Pinpoint the cell where the given text exists, returning its (x, y) midpoint coordinate. 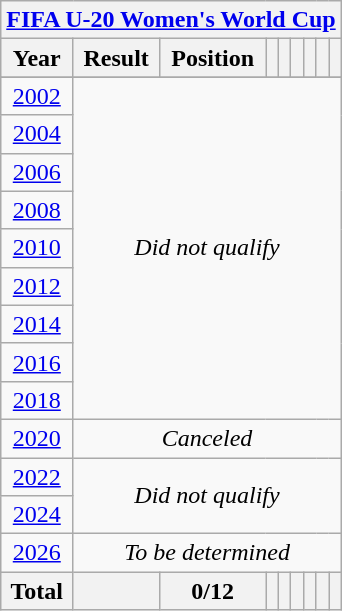
2002 (37, 96)
FIFA U-20 Women's World Cup (171, 20)
Year (37, 58)
2014 (37, 324)
To be determined (207, 553)
2020 (37, 438)
2012 (37, 286)
2026 (37, 553)
Position (212, 58)
2004 (37, 134)
Canceled (207, 438)
2010 (37, 248)
2016 (37, 362)
2018 (37, 400)
2006 (37, 172)
2024 (37, 515)
Total (37, 591)
Result (116, 58)
2022 (37, 477)
2008 (37, 210)
0/12 (212, 591)
